Search for the cell housing the specified text and yield its [x, y] center coordinate. 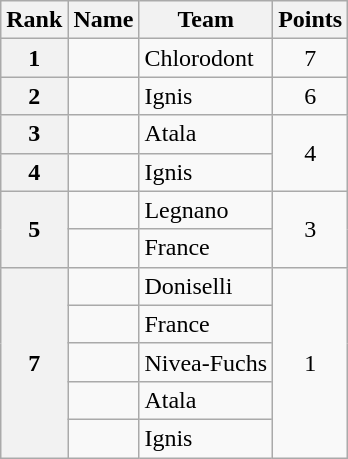
6 [310, 96]
Doniselli [206, 286]
5 [34, 229]
2 [34, 96]
Points [310, 20]
Chlorodont [206, 58]
Name [104, 20]
Rank [34, 20]
Legnano [206, 210]
Team [206, 20]
Nivea-Fuchs [206, 362]
